Provide the [x, y] coordinate of the cell's center where the given text is located.  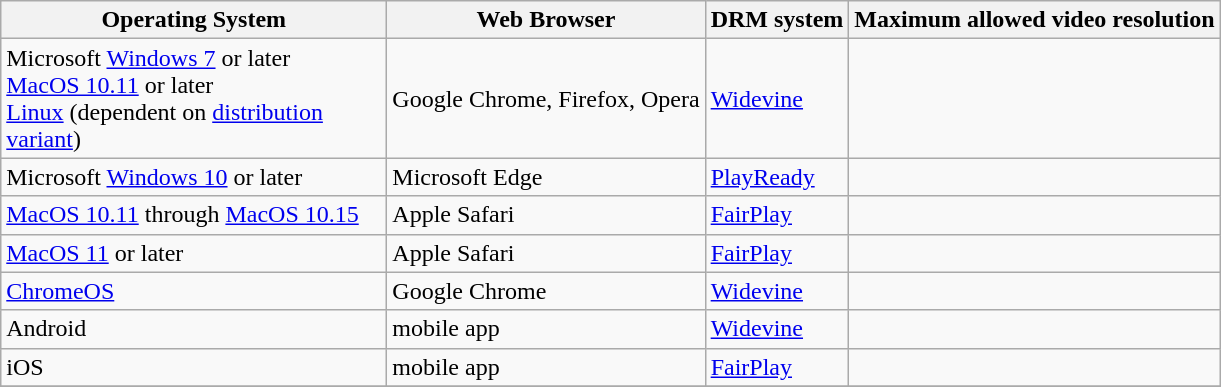
DRM system [777, 20]
Microsoft Windows 10 or later [194, 177]
Google Chrome [546, 291]
Microsoft Edge [546, 177]
Android [194, 329]
ChromeOS [194, 291]
Operating System [194, 20]
PlayReady [777, 177]
Google Chrome, Firefox, Opera [546, 98]
Maximum allowed video resolution [1034, 20]
Microsoft Windows 7 or later MacOS 10.11 or later Linux (dependent on distribution variant) [194, 98]
MacOS 10.11 through MacOS 10.15 [194, 215]
iOS [194, 367]
MacOS 11 or later [194, 253]
Web Browser [546, 20]
